Capture the cell that displays the provided text and extract its (X, Y) central coordinate. 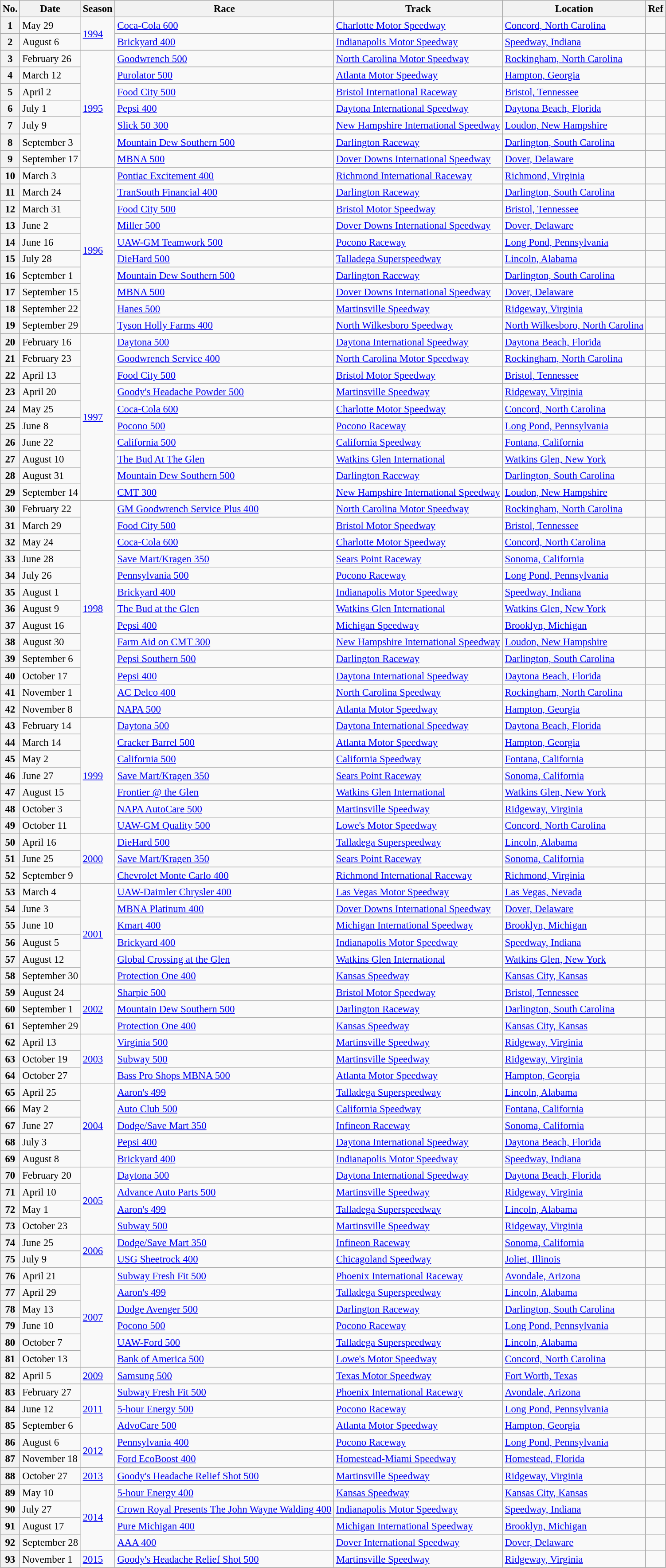
61 (10, 1026)
August 31 (50, 476)
25 (10, 426)
August 12 (50, 959)
Chevrolet Monte Carlo 400 (224, 876)
Slick 50 300 (224, 125)
1 (10, 26)
Goodwrench Service 400 (224, 359)
9 (10, 159)
No. (10, 9)
52 (10, 876)
AC Delco 400 (224, 692)
November 8 (50, 709)
October 17 (50, 676)
October 19 (50, 1059)
Farm Aid on CMT 300 (224, 643)
16 (10, 275)
Virginia 500 (224, 1043)
Las Vegas Motor Speedway (419, 892)
23 (10, 392)
October 3 (50, 809)
50 (10, 843)
May 25 (50, 409)
Ref (655, 9)
18 (10, 309)
73 (10, 1226)
September 30 (50, 976)
June 22 (50, 442)
88 (10, 1476)
1994 (98, 34)
February 23 (50, 359)
GM Goodwrench Service Plus 400 (224, 509)
36 (10, 609)
March 12 (50, 75)
Pennsylvania 500 (224, 576)
54 (10, 909)
Pennsylvania 400 (224, 1443)
56 (10, 942)
February 16 (50, 342)
4 (10, 75)
67 (10, 1126)
15 (10, 259)
78 (10, 1309)
91 (10, 1526)
13 (10, 226)
72 (10, 1209)
September 28 (50, 1543)
80 (10, 1342)
85 (10, 1426)
62 (10, 1043)
NAPA AutoCare 500 (224, 809)
14 (10, 242)
68 (10, 1142)
Texas Motor Speedway (419, 1376)
October 23 (50, 1226)
5 (10, 92)
2013 (98, 1476)
April 16 (50, 843)
27 (10, 459)
March 29 (50, 525)
Bank of America 500 (224, 1359)
39 (10, 659)
October 11 (50, 826)
82 (10, 1376)
The Bud at the Glen (224, 609)
8 (10, 142)
84 (10, 1409)
Pure Michigan 400 (224, 1526)
October 7 (50, 1342)
Samsung 500 (224, 1376)
17 (10, 292)
58 (10, 976)
69 (10, 1159)
89 (10, 1493)
Purolator 500 (224, 75)
August 15 (50, 792)
2006 (98, 1250)
August 10 (50, 459)
1999 (98, 775)
August 30 (50, 643)
47 (10, 792)
UAW-GM Quality 500 (224, 826)
Crown Royal Presents The John Wayne Walding 400 (224, 1509)
77 (10, 1293)
48 (10, 809)
May 10 (50, 1493)
1997 (98, 417)
2004 (98, 1126)
2005 (98, 1200)
42 (10, 709)
5-hour Energy 400 (224, 1493)
7 (10, 125)
29 (10, 492)
92 (10, 1543)
June 12 (50, 1409)
66 (10, 1109)
August 1 (50, 592)
UAW-Ford 500 (224, 1342)
CMT 300 (224, 492)
3 (10, 59)
April 20 (50, 392)
MBNA Platinum 400 (224, 909)
76 (10, 1276)
21 (10, 359)
33 (10, 559)
34 (10, 576)
81 (10, 1359)
February 26 (50, 59)
30 (10, 509)
August 8 (50, 1159)
The Bud At The Glen (224, 459)
49 (10, 826)
37 (10, 626)
May 13 (50, 1309)
38 (10, 643)
Homestead, Florida (574, 1459)
Pepsi Southern 500 (224, 659)
40 (10, 676)
June 3 (50, 909)
Season (98, 9)
59 (10, 992)
Sharpie 500 (224, 992)
90 (10, 1509)
July 3 (50, 1142)
2000 (98, 859)
Pontiac Excitement 400 (224, 176)
Location (574, 9)
November 18 (50, 1459)
2009 (98, 1376)
43 (10, 725)
September 22 (50, 309)
31 (10, 525)
Tyson Holly Farms 400 (224, 325)
Date (50, 9)
Dover International Speedway (419, 1543)
57 (10, 959)
79 (10, 1326)
July 28 (50, 259)
September 3 (50, 142)
6 (10, 109)
June 16 (50, 242)
July 1 (50, 109)
September 15 (50, 292)
2012 (98, 1451)
August 5 (50, 942)
5-hour Energy 500 (224, 1409)
Las Vegas, Nevada (574, 892)
2002 (98, 1009)
Fort Worth, Texas (574, 1376)
Miller 500 (224, 226)
2015 (98, 1559)
North Carolina Speedway (419, 692)
28 (10, 476)
NAPA 500 (224, 709)
North Wilkesboro, North Carolina (574, 325)
March 31 (50, 209)
August 17 (50, 1526)
July 26 (50, 576)
March 3 (50, 176)
75 (10, 1259)
Goody's Headache Powder 500 (224, 392)
24 (10, 409)
April 2 (50, 92)
63 (10, 1059)
51 (10, 859)
71 (10, 1192)
Bass Pro Shops MBNA 500 (224, 1076)
45 (10, 759)
TranSouth Financial 400 (224, 192)
Michigan Speedway (419, 626)
2 (10, 42)
AAA 400 (224, 1543)
Auto Club 500 (224, 1109)
10 (10, 176)
Cracker Barrel 500 (224, 742)
June 28 (50, 559)
Race (224, 9)
Frontier @ the Glen (224, 792)
September 17 (50, 159)
22 (10, 376)
Global Crossing at the Glen (224, 959)
87 (10, 1459)
March 24 (50, 192)
2007 (98, 1317)
93 (10, 1559)
35 (10, 592)
19 (10, 325)
March 4 (50, 892)
46 (10, 776)
41 (10, 692)
64 (10, 1076)
86 (10, 1443)
83 (10, 1392)
Bristol International Raceway (419, 92)
Dodge Avenger 500 (224, 1309)
April 21 (50, 1276)
1996 (98, 251)
UAW-GM Teamwork 500 (224, 242)
June 8 (50, 426)
May 29 (50, 26)
October 13 (50, 1359)
26 (10, 442)
April 29 (50, 1293)
2003 (98, 1059)
April 5 (50, 1376)
Ford EcoBoost 400 (224, 1459)
Homestead-Miami Speedway (419, 1459)
Joliet, Illinois (574, 1259)
USG Sheetrock 400 (224, 1259)
74 (10, 1243)
June 2 (50, 226)
12 (10, 209)
Kmart 400 (224, 926)
July 27 (50, 1509)
August 16 (50, 626)
March 14 (50, 742)
April 25 (50, 1093)
1998 (98, 609)
Goodwrench 500 (224, 59)
2001 (98, 934)
44 (10, 742)
Track (419, 9)
North Wilkesboro Speedway (419, 325)
70 (10, 1176)
2014 (98, 1517)
February 22 (50, 509)
UAW-Daimler Chrysler 400 (224, 892)
20 (10, 342)
May 1 (50, 1209)
February 14 (50, 725)
Advance Auto Parts 500 (224, 1192)
April 10 (50, 1192)
August 9 (50, 609)
September 9 (50, 876)
53 (10, 892)
Chicagoland Speedway (419, 1259)
65 (10, 1093)
February 27 (50, 1392)
August 24 (50, 992)
55 (10, 926)
September 14 (50, 492)
Hanes 500 (224, 309)
11 (10, 192)
32 (10, 542)
May 24 (50, 542)
AdvoCare 500 (224, 1426)
2011 (98, 1409)
1995 (98, 109)
February 20 (50, 1176)
60 (10, 1009)
